Locate the cell with the specified text and output its (x, y) center coordinate. 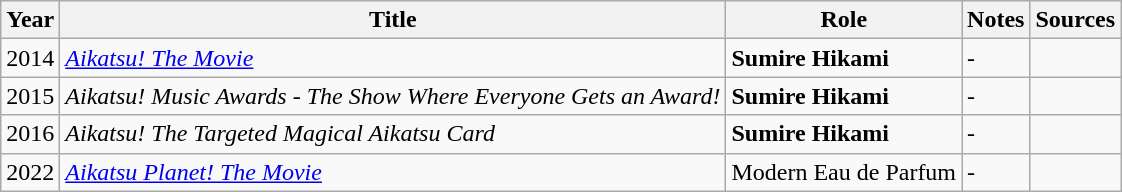
Aikatsu! The Targeted Magical Aikatsu Card (393, 134)
Notes (996, 20)
2016 (30, 134)
Aikatsu! Music Awards - The Show Where Everyone Gets an Award! (393, 96)
2014 (30, 58)
Modern Eau de Parfum (844, 172)
Aikatsu Planet! The Movie (393, 172)
Year (30, 20)
2015 (30, 96)
Role (844, 20)
Sources (1076, 20)
2022 (30, 172)
Aikatsu! The Movie (393, 58)
Title (393, 20)
